Return [x, y] of the center of cell containing provided text 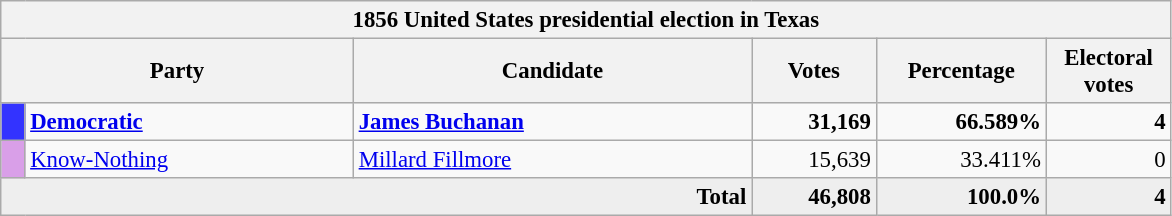
46,808 [814, 197]
Percentage [961, 72]
Party [178, 72]
Millard Fillmore [552, 160]
15,639 [814, 160]
Candidate [552, 72]
Know-Nothing [189, 160]
33.411% [961, 160]
James Buchanan [552, 122]
100.0% [961, 197]
66.589% [961, 122]
Votes [814, 72]
0 [1108, 160]
31,169 [814, 122]
Democratic [189, 122]
Electoral votes [1108, 72]
Total [376, 197]
1856 United States presidential election in Texas [586, 20]
